Capture the cell that displays the provided text and extract its [x, y] central coordinate. 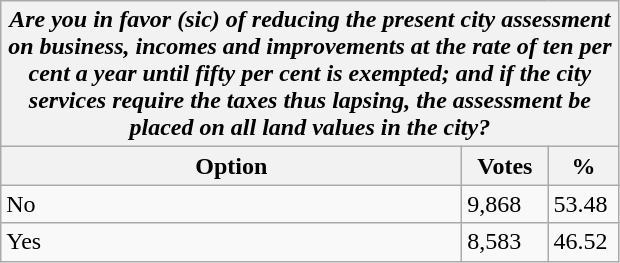
No [232, 204]
46.52 [584, 242]
% [584, 166]
Option [232, 166]
Yes [232, 242]
53.48 [584, 204]
9,868 [505, 204]
8,583 [505, 242]
Votes [505, 166]
